Locate the cell with the specified text and output its (x, y) center coordinate. 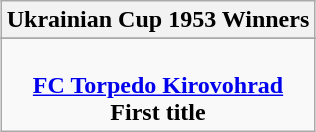
Ukrainian Cup 1953 Winners (158, 20)
FC Torpedo KirovohradFirst title (158, 85)
